For the text-containing cell, return its midpoint in [X, Y] coordinate format. 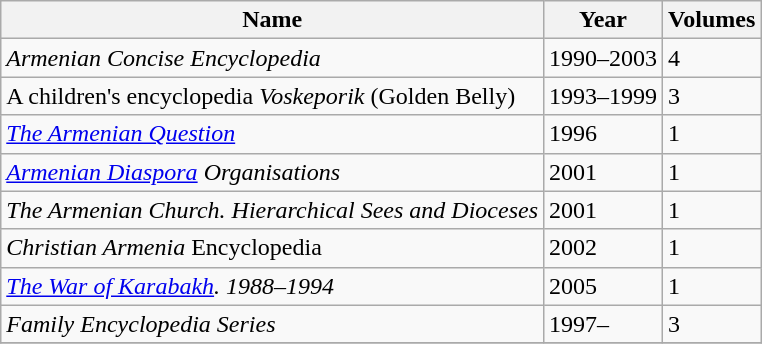
Year [604, 20]
Family Encyclopedia Series [272, 324]
The Armenian Church. Hierarchical Sees and Dioceses [272, 210]
Christian Armenia Encyclopedia [272, 248]
1990–2003 [604, 58]
2005 [604, 286]
A children's encyclopedia Voskeporik (Golden Belly) [272, 96]
4 [712, 58]
1997– [604, 324]
1993–1999 [604, 96]
Armenian Concise Encyclopedia [272, 58]
Name [272, 20]
1996 [604, 134]
Volumes [712, 20]
2002 [604, 248]
Armenian Diaspora Organisations [272, 172]
The War of Karabakh. 1988–1994 [272, 286]
The Armenian Question [272, 134]
